Provide the [x, y] coordinate of the cell's center where the given text is located.  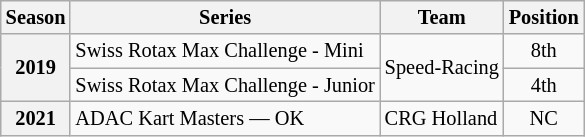
Swiss Rotax Max Challenge - Mini [224, 51]
4th [544, 85]
Speed-Racing [442, 68]
8th [544, 51]
Season [36, 17]
2021 [36, 118]
2019 [36, 68]
Swiss Rotax Max Challenge - Junior [224, 85]
Position [544, 17]
NC [544, 118]
Team [442, 17]
Series [224, 17]
ADAC Kart Masters — OK [224, 118]
CRG Holland [442, 118]
